Locate the cell with the specified text and output its [X, Y] center coordinate. 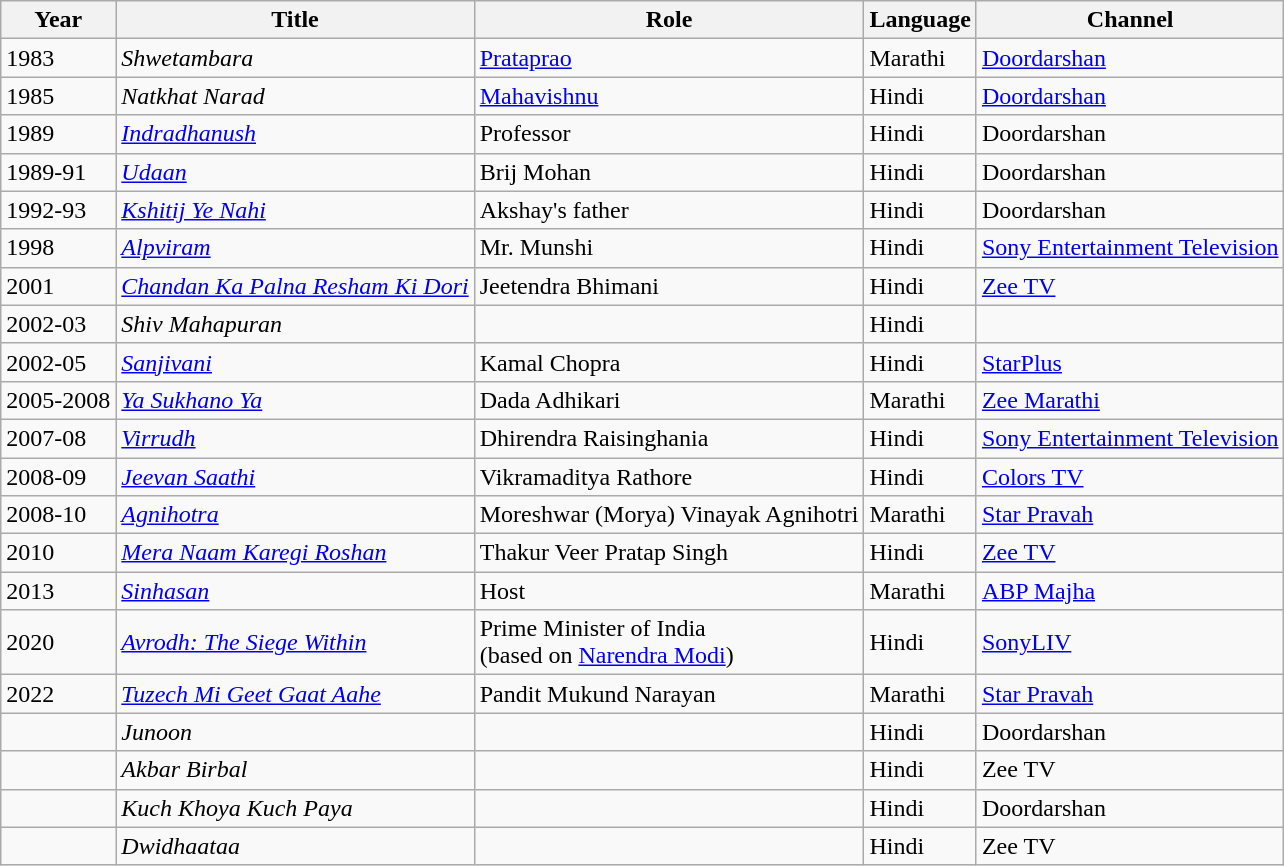
Dada Adhikari [669, 400]
Brij Mohan [669, 172]
1983 [58, 58]
Language [920, 20]
1989 [58, 134]
Udaan [295, 172]
2007-08 [58, 438]
Avrodh: The Siege Within [295, 642]
Role [669, 20]
1998 [58, 248]
SonyLIV [1130, 642]
Channel [1130, 20]
2002-03 [58, 324]
Akbar Birbal [295, 770]
Kuch Khoya Kuch Paya [295, 808]
Kshitij Ye Nahi [295, 210]
Mahavishnu [669, 96]
ABP Majha [1130, 591]
Agnihotra [295, 515]
Junoon [295, 732]
Mr. Munshi [669, 248]
Indradhanush [295, 134]
2002-05 [58, 362]
Pandit Mukund Narayan [669, 694]
Sanjivani [295, 362]
Akshay's father [669, 210]
2010 [58, 553]
Alpviram [295, 248]
Prataprao [669, 58]
2013 [58, 591]
Jeevan Saathi [295, 477]
1985 [58, 96]
Shwetambara [295, 58]
2008-10 [58, 515]
2008-09 [58, 477]
Professor [669, 134]
Prime Minister of India (based on Narendra Modi) [669, 642]
Jeetendra Bhimani [669, 286]
Title [295, 20]
Colors TV [1130, 477]
1989-91 [58, 172]
Dwidhaataa [295, 846]
Year [58, 20]
Tuzech Mi Geet Gaat Aahe [295, 694]
2001 [58, 286]
Mera Naam Karegi Roshan [295, 553]
Dhirendra Raisinghania [669, 438]
2022 [58, 694]
Natkhat Narad [295, 96]
2005-2008 [58, 400]
StarPlus [1130, 362]
Kamal Chopra [669, 362]
Sinhasan [295, 591]
Ya Sukhano Ya [295, 400]
2020 [58, 642]
1992-93 [58, 210]
Thakur Veer Pratap Singh [669, 553]
Moreshwar (Morya) Vinayak Agnihotri [669, 515]
Vikramaditya Rathore [669, 477]
Shiv Mahapuran [295, 324]
Chandan Ka Palna Resham Ki Dori [295, 286]
Virrudh [295, 438]
Zee Marathi [1130, 400]
Host [669, 591]
